Determine the [x, y] coordinate at the center of the cell enclosing the given text.  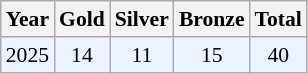
14 [82, 55]
Year [28, 19]
Silver [142, 19]
Bronze [212, 19]
Total [278, 19]
11 [142, 55]
40 [278, 55]
15 [212, 55]
2025 [28, 55]
Gold [82, 19]
